Detect which cell encompasses the target text, then output its (X, Y) center coordinate. 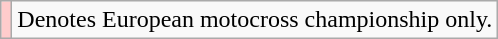
Denotes European motocross championship only. (255, 20)
